From the cell containing the given text, extract its center point as (x, y) coordinate. 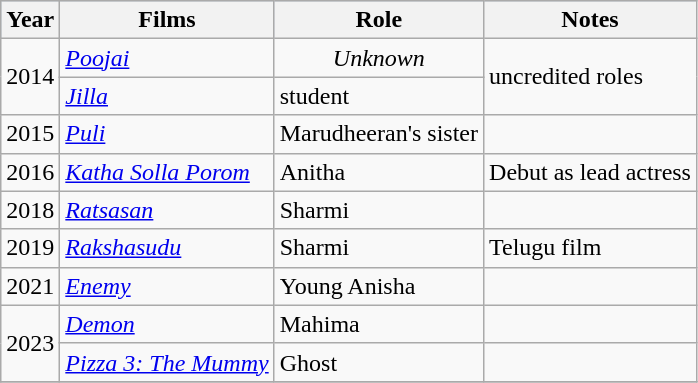
Telugu film (590, 248)
Anitha (378, 172)
Young Anisha (378, 286)
2015 (30, 134)
Enemy (167, 286)
Ghost (378, 362)
Ratsasan (167, 210)
Year (30, 20)
2023 (30, 343)
Mahima (378, 324)
Marudheeran's sister (378, 134)
Debut as lead actress (590, 172)
Puli (167, 134)
Demon (167, 324)
2016 (30, 172)
2014 (30, 77)
Jilla (167, 96)
uncredited roles (590, 77)
Notes (590, 20)
Pizza 3: The Mummy (167, 362)
Rakshasudu (167, 248)
2019 (30, 248)
2018 (30, 210)
Katha Solla Porom (167, 172)
Role (378, 20)
Poojai (167, 58)
student (378, 96)
Unknown (378, 58)
Films (167, 20)
2021 (30, 286)
